Search for the cell housing the specified text and yield its (x, y) center coordinate. 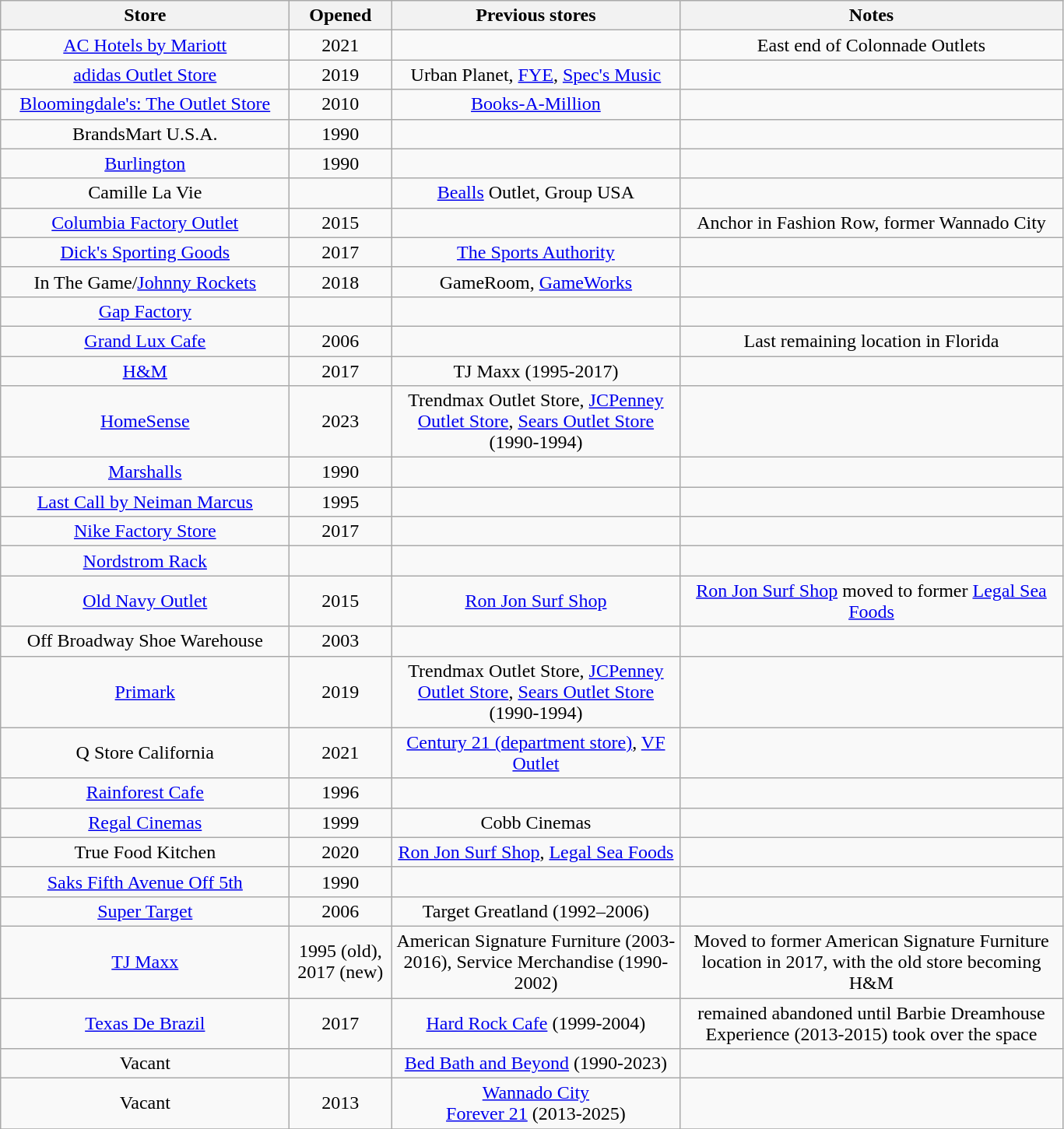
H&M (145, 371)
Ron Jon Surf Shop, Legal Sea Foods (536, 852)
Rainforest Cafe (145, 793)
Marshalls (145, 472)
TJ Maxx (1995-2017) (536, 371)
GameRoom, GameWorks (536, 282)
American Signature Furniture (2003-2016), Service Merchandise (1990-2002) (536, 962)
AC Hotels by Mariott (145, 45)
Dick's Sporting Goods (145, 252)
Nordstrom Rack (145, 561)
TJ Maxx (145, 962)
1995 (341, 502)
Ron Jon Surf Shop moved to former Legal Sea Foods (872, 601)
Old Navy Outlet (145, 601)
The Sports Authority (536, 252)
remained abandoned until Barbie Dreamhouse Experience (2013-2015) took over the space (872, 1022)
1999 (341, 822)
HomeSense (145, 422)
Bed Bath and Beyond (1990-2023) (536, 1064)
Primark (145, 692)
True Food Kitchen (145, 852)
In The Game/Johnny Rockets (145, 282)
BrandsMart U.S.A. (145, 134)
Opened (341, 16)
Super Target (145, 911)
Century 21 (department store), VF Outlet (536, 753)
Notes (872, 16)
Last remaining location in Florida (872, 341)
Q Store California (145, 753)
Burlington (145, 163)
2013 (341, 1103)
Grand Lux Cafe (145, 341)
Store (145, 16)
Saks Fifth Avenue Off 5th (145, 882)
Target Greatland (1992–2006) (536, 911)
Bealls Outlet, Group USA (536, 193)
Bloomingdale's: The Outlet Store (145, 104)
Regal Cinemas (145, 822)
Moved to former American Signature Furniture location in 2017, with the old store becoming H&M (872, 962)
Nike Factory Store (145, 531)
Hard Rock Cafe (1999-2004) (536, 1022)
2018 (341, 282)
Camille La Vie (145, 193)
Books-A-Million (536, 104)
Columbia Factory Outlet (145, 223)
Urban Planet, FYE, Spec's Music (536, 75)
Gap Factory (145, 311)
2003 (341, 641)
Off Broadway Shoe Warehouse (145, 641)
adidas Outlet Store (145, 75)
Texas De Brazil (145, 1022)
Last Call by Neiman Marcus (145, 502)
Ron Jon Surf Shop (536, 601)
2023 (341, 422)
Cobb Cinemas (536, 822)
1996 (341, 793)
2020 (341, 852)
East end of Colonnade Outlets (872, 45)
Previous stores (536, 16)
Wannado CityForever 21 (2013-2025) (536, 1103)
1995 (old), 2017 (new) (341, 962)
2010 (341, 104)
Anchor in Fashion Row, former Wannado City (872, 223)
